Scan for the cell matching the given text and deliver its (X, Y) coordinate at center. 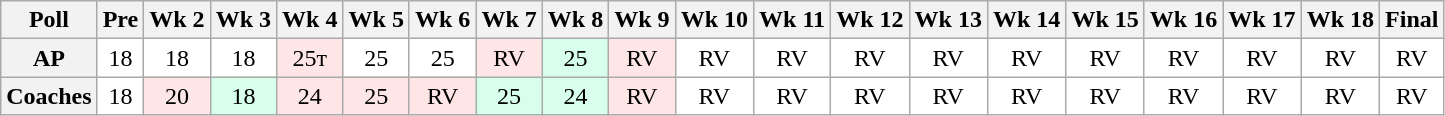
Wk 8 (575, 20)
Wk 13 (948, 20)
Wk 14 (1026, 20)
Pre (120, 20)
Wk 5 (376, 20)
Wk 12 (870, 20)
Wk 6 (442, 20)
20 (177, 96)
Wk 17 (1262, 20)
Wk 11 (792, 20)
Wk 4 (310, 20)
Wk 9 (642, 20)
Wk 10 (714, 20)
Wk 3 (243, 20)
AP (49, 58)
Final (1412, 20)
Wk 16 (1183, 20)
Wk 2 (177, 20)
Poll (49, 20)
Wk 7 (509, 20)
Coaches (49, 96)
25т (310, 58)
Wk 18 (1340, 20)
Wk 15 (1105, 20)
